Identify which cell holds the provided text, then report its (x, y) central coordinate. 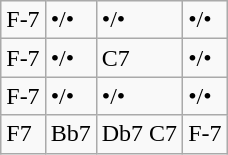
F7 (23, 134)
C7 (139, 58)
Db7 C7 (139, 134)
Bb7 (70, 134)
